Locate the cell with the specified text and output its [x, y] center coordinate. 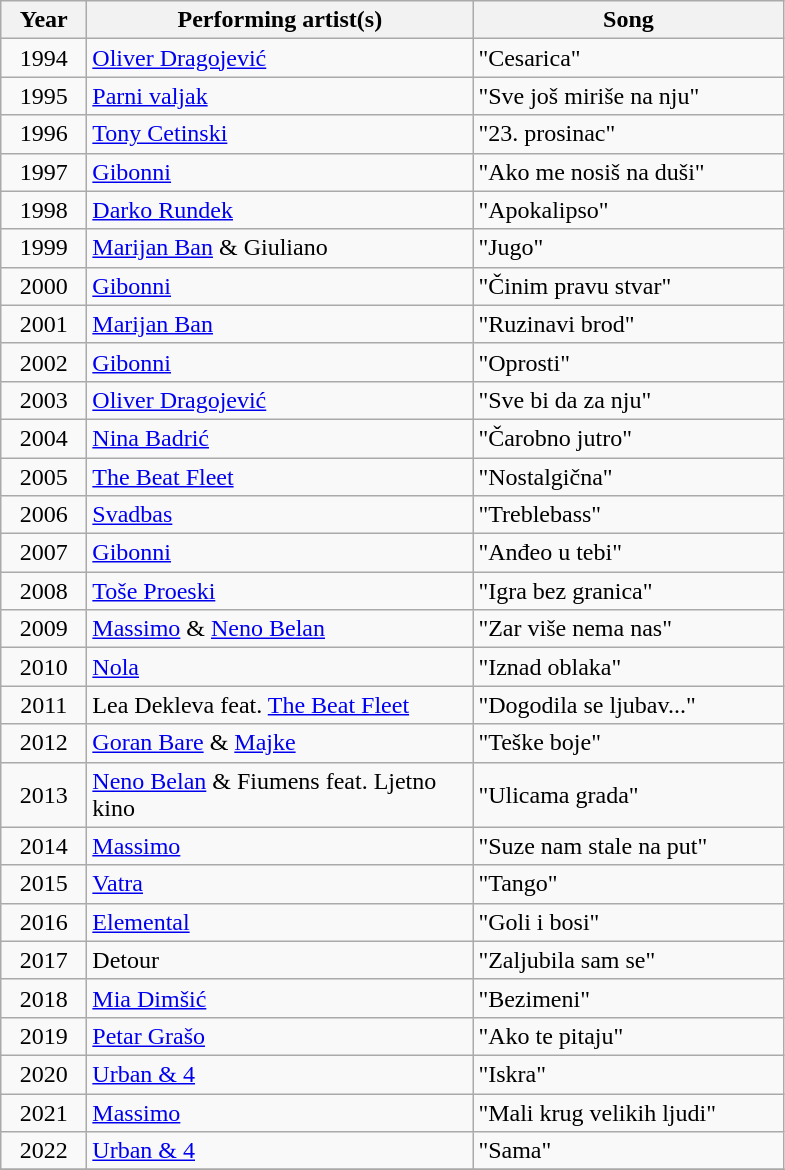
2000 [44, 286]
2007 [44, 553]
"Iskra" [628, 1074]
"Tango" [628, 884]
"Teške boje" [628, 743]
Neno Belan & Fiumens feat. Ljetno kino [280, 794]
"Suze nam stale na put" [628, 846]
Toše Proeski [280, 591]
2003 [44, 400]
2002 [44, 362]
Goran Bare & Majke [280, 743]
"Mali krug velikih ljudi" [628, 1113]
"Anđeo u tebi" [628, 553]
2015 [44, 884]
2009 [44, 629]
"Igra bez granica" [628, 591]
"Zar više nema nas" [628, 629]
"Bezimeni" [628, 998]
1997 [44, 172]
"Ulicama grada" [628, 794]
1999 [44, 248]
2013 [44, 794]
Detour [280, 960]
2022 [44, 1151]
2014 [44, 846]
"Apokalipso" [628, 210]
"Čarobno jutro" [628, 438]
Song [628, 20]
1996 [44, 134]
"Cesarica" [628, 58]
2012 [44, 743]
"Dogodila se ljubav..." [628, 705]
Marijan Ban [280, 324]
Year [44, 20]
Nola [280, 667]
2010 [44, 667]
2008 [44, 591]
"Oprosti" [628, 362]
"Ako te pitaju" [628, 1036]
Svadbas [280, 515]
2021 [44, 1113]
"Sama" [628, 1151]
1995 [44, 96]
Marijan Ban & Giuliano [280, 248]
2019 [44, 1036]
1994 [44, 58]
"23. prosinac" [628, 134]
"Ruzinavi brod" [628, 324]
2005 [44, 477]
Massimo & Neno Belan [280, 629]
2011 [44, 705]
The Beat Fleet [280, 477]
"Goli i bosi" [628, 922]
"Iznad oblaka" [628, 667]
"Treblebass" [628, 515]
Mia Dimšić [280, 998]
Vatra [280, 884]
"Sve još miriše na nju" [628, 96]
2016 [44, 922]
Elemental [280, 922]
"Ako me nosiš na duši" [628, 172]
2020 [44, 1074]
"Sve bi da za nju" [628, 400]
Petar Grašo [280, 1036]
Darko Rundek [280, 210]
Nina Badrić [280, 438]
"Nostalgična" [628, 477]
Tony Cetinski [280, 134]
"Činim pravu stvar" [628, 286]
2004 [44, 438]
2018 [44, 998]
2006 [44, 515]
1998 [44, 210]
"Zaljubila sam se" [628, 960]
2001 [44, 324]
Performing artist(s) [280, 20]
Lea Dekleva feat. The Beat Fleet [280, 705]
2017 [44, 960]
"Jugo" [628, 248]
Parni valjak [280, 96]
